Scan for the cell matching the given text and deliver its (x, y) coordinate at center. 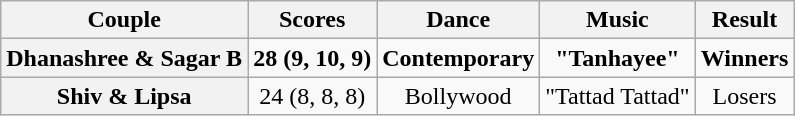
"Tanhayee" (618, 58)
Bollywood (458, 96)
Losers (744, 96)
Result (744, 20)
Contemporary (458, 58)
28 (9, 10, 9) (312, 58)
Shiv & Lipsa (124, 96)
Dhanashree & Sagar B (124, 58)
Winners (744, 58)
Music (618, 20)
Scores (312, 20)
Couple (124, 20)
Dance (458, 20)
"Tattad Tattad" (618, 96)
24 (8, 8, 8) (312, 96)
